Locate the cell with the specified text and output its (x, y) center coordinate. 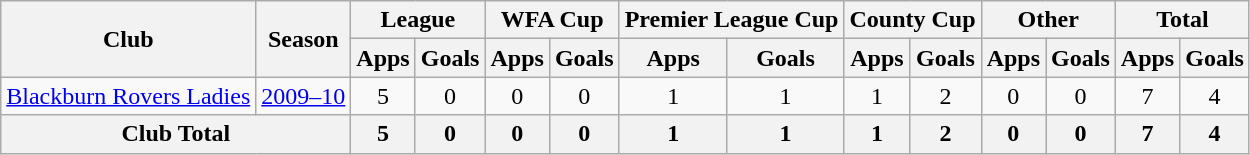
Premier League Cup (732, 20)
Blackburn Rovers Ladies (128, 96)
2009–10 (304, 96)
League (418, 20)
County Cup (912, 20)
WFA Cup (552, 20)
Club (128, 39)
Season (304, 39)
Total (1182, 20)
Club Total (176, 134)
Other (1048, 20)
